Return the (x, y) coordinate for the center point of the cell that contains the specified text.  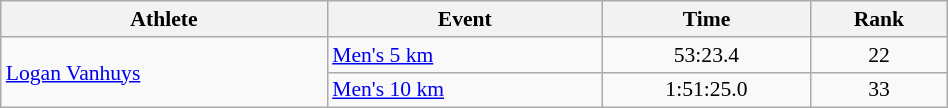
53:23.4 (706, 55)
Athlete (164, 19)
1:51:25.0 (706, 90)
33 (880, 90)
Time (706, 19)
22 (880, 55)
Event (464, 19)
Logan Vanhuys (164, 72)
Men's 10 km (464, 90)
Rank (880, 19)
Men's 5 km (464, 55)
